Pinpoint the cell where the given text exists, returning its (X, Y) midpoint coordinate. 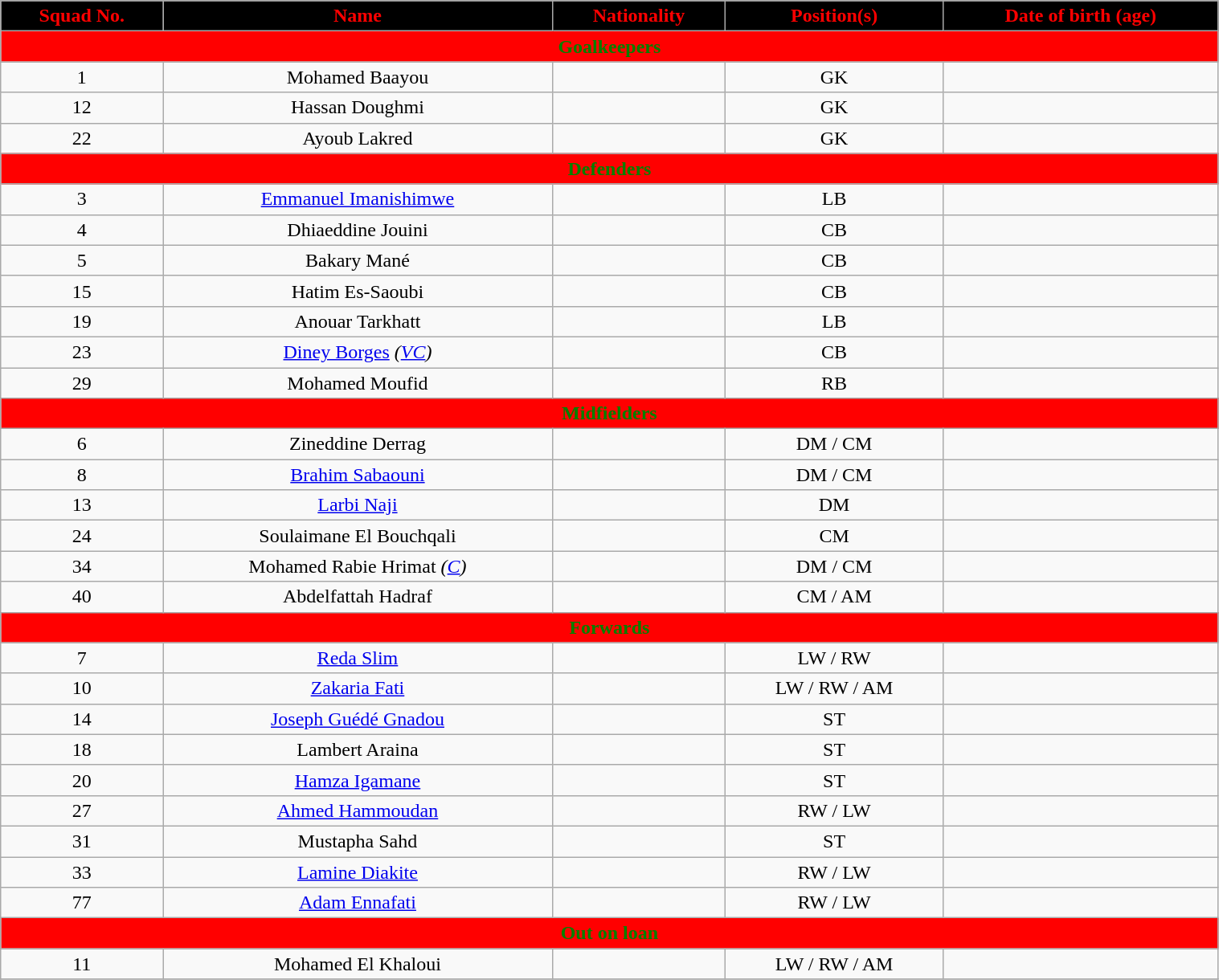
Zineddine Derrag (358, 444)
Lamine Diakite (358, 872)
Mohamed Moufid (358, 383)
Defenders (609, 169)
Hassan Doughmi (358, 108)
Midfielders (609, 414)
15 (82, 291)
23 (82, 352)
Reda Slim (358, 658)
Goalkeepers (609, 47)
Ayoub Lakred (358, 138)
22 (82, 138)
Soulaimane El Bouchqali (358, 536)
Abdelfattah Hadraf (358, 597)
Name (358, 16)
Mustapha Sahd (358, 841)
Brahim Sabaouni (358, 475)
Mohamed Baayou (358, 77)
Out on loan (609, 933)
77 (82, 903)
19 (82, 321)
40 (82, 597)
13 (82, 505)
Mohamed El Khaloui (358, 964)
Diney Borges (VC) (358, 352)
RB (834, 383)
7 (82, 658)
Nationality (639, 16)
10 (82, 688)
Joseph Guédé Gnadou (358, 719)
12 (82, 108)
27 (82, 811)
1 (82, 77)
Dhiaeddine Jouini (358, 230)
Ahmed Hammoudan (358, 811)
34 (82, 566)
Date of birth (age) (1080, 16)
Anouar Tarkhatt (358, 321)
33 (82, 872)
Squad No. (82, 16)
Position(s) (834, 16)
Forwards (609, 627)
CM (834, 536)
CM / AM (834, 597)
Zakaria Fati (358, 688)
Lambert Araina (358, 749)
DM (834, 505)
31 (82, 841)
Emmanuel Imanishimwe (358, 199)
18 (82, 749)
Mohamed Rabie Hrimat (C) (358, 566)
8 (82, 475)
5 (82, 260)
Hamza Igamane (358, 780)
Bakary Mané (358, 260)
6 (82, 444)
29 (82, 383)
LW / RW (834, 658)
20 (82, 780)
3 (82, 199)
Larbi Naji (358, 505)
24 (82, 536)
Adam Ennafati (358, 903)
Hatim Es-Saoubi (358, 291)
14 (82, 719)
11 (82, 964)
4 (82, 230)
